Capture the cell that displays the provided text and extract its (x, y) central coordinate. 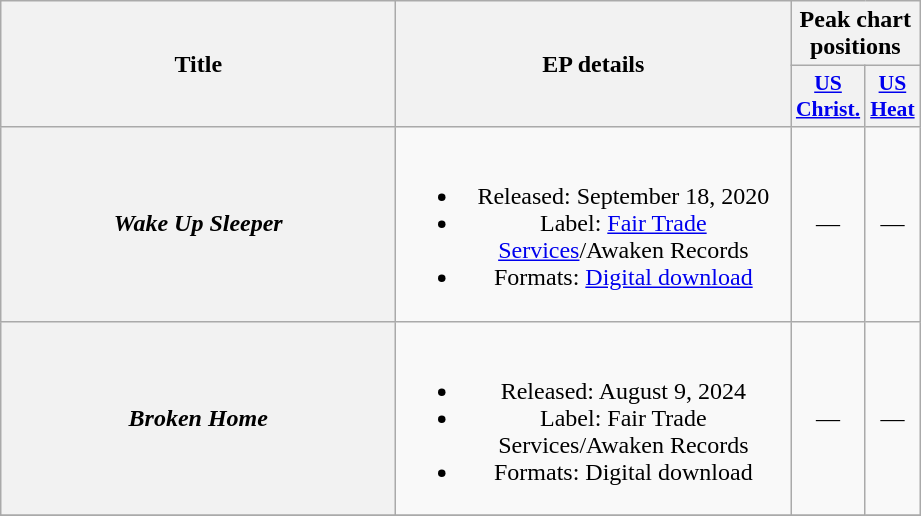
Broken Home (198, 418)
Released: September 18, 2020Label: Fair Trade Services/Awaken RecordsFormats: Digital download (594, 224)
USChrist. (828, 96)
Released: August 9, 2024Label: Fair Trade Services/Awaken RecordsFormats: Digital download (594, 418)
Title (198, 64)
USHeat (892, 96)
EP details (594, 64)
Peak chart positions (856, 34)
Wake Up Sleeper (198, 224)
